Identify which cell holds the provided text, then report its [X, Y] central coordinate. 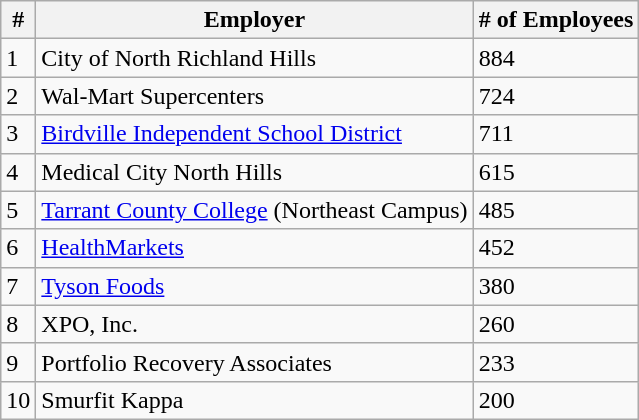
711 [556, 134]
10 [18, 400]
380 [556, 286]
884 [556, 58]
3 [18, 134]
# [18, 20]
5 [18, 210]
Employer [254, 20]
2 [18, 96]
7 [18, 286]
HealthMarkets [254, 248]
615 [556, 172]
452 [556, 248]
Smurfit Kappa [254, 400]
Wal-Mart Supercenters [254, 96]
City of North Richland Hills [254, 58]
6 [18, 248]
XPO, Inc. [254, 324]
4 [18, 172]
Portfolio Recovery Associates [254, 362]
Tyson Foods [254, 286]
485 [556, 210]
724 [556, 96]
Medical City North Hills [254, 172]
1 [18, 58]
9 [18, 362]
260 [556, 324]
Tarrant County College (Northeast Campus) [254, 210]
8 [18, 324]
233 [556, 362]
# of Employees [556, 20]
Birdville Independent School District [254, 134]
200 [556, 400]
